Return the (X, Y) coordinate for the center point of the cell that contains the specified text.  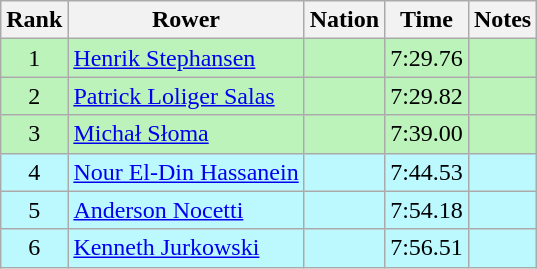
6 (34, 248)
7:44.53 (427, 172)
7:56.51 (427, 248)
Nation (344, 20)
Time (427, 20)
7:39.00 (427, 134)
Rank (34, 20)
Anderson Nocetti (186, 210)
4 (34, 172)
Notes (502, 20)
3 (34, 134)
7:29.76 (427, 58)
Henrik Stephansen (186, 58)
2 (34, 96)
Rower (186, 20)
7:29.82 (427, 96)
Michał Słoma (186, 134)
Nour El-Din Hassanein (186, 172)
7:54.18 (427, 210)
5 (34, 210)
Kenneth Jurkowski (186, 248)
1 (34, 58)
Patrick Loliger Salas (186, 96)
